For the text-containing cell, return its midpoint in (x, y) coordinate format. 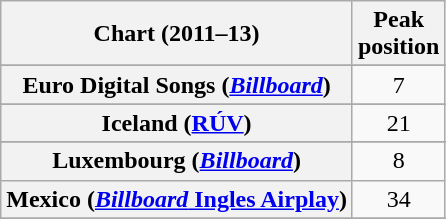
Luxembourg (Billboard) (177, 161)
21 (398, 123)
8 (398, 161)
Mexico (Billboard Ingles Airplay) (177, 199)
Chart (2011–13) (177, 34)
Iceland (RÚV) (177, 123)
Peak position (398, 34)
34 (398, 199)
Euro Digital Songs (Billboard) (177, 85)
7 (398, 85)
